Return (X, Y) of the center of cell containing provided text 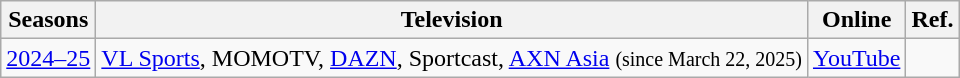
Television (452, 20)
YouTube (856, 58)
Ref. (932, 20)
2024–25 (48, 58)
Online (856, 20)
Seasons (48, 20)
VL Sports, MOMOTV, DAZN, Sportcast, AXN Asia (since March 22, 2025) (452, 58)
